Identify which cell holds the provided text, then report its [x, y] central coordinate. 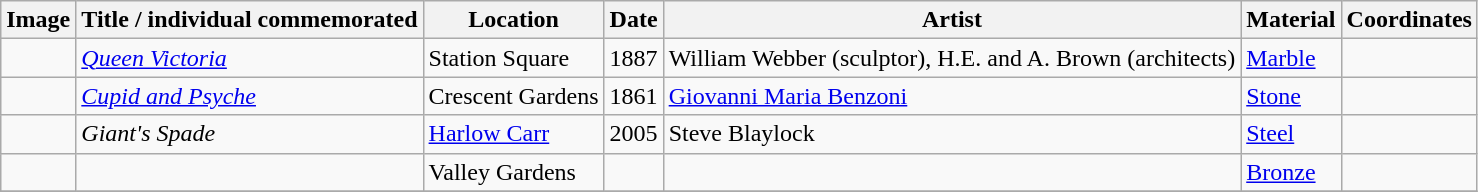
Crescent Gardens [514, 96]
Title / individual commemorated [250, 20]
1887 [634, 58]
Stone [1291, 96]
Giant's Spade [250, 134]
Bronze [1291, 172]
Harlow Carr [514, 134]
Steel [1291, 134]
Coordinates [1409, 20]
Valley Gardens [514, 172]
Artist [952, 20]
Image [38, 20]
Location [514, 20]
Date [634, 20]
Station Square [514, 58]
William Webber (sculptor), H.E. and A. Brown (architects) [952, 58]
2005 [634, 134]
Queen Victoria [250, 58]
Material [1291, 20]
Cupid and Psyche [250, 96]
Steve Blaylock [952, 134]
1861 [634, 96]
Marble [1291, 58]
Giovanni Maria Benzoni [952, 96]
